Search for the cell housing the specified text and yield its (x, y) center coordinate. 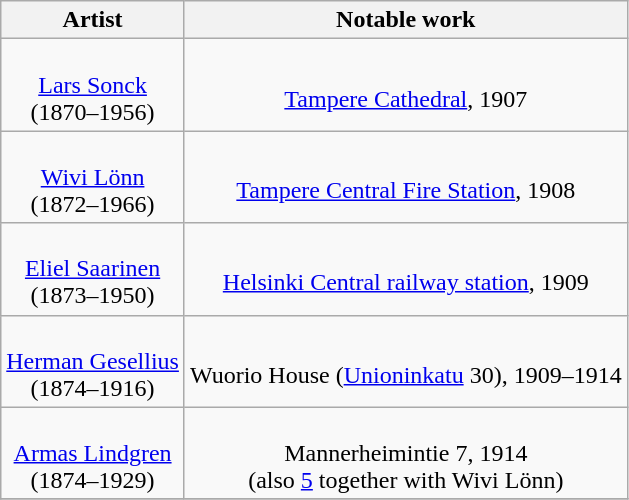
Artist (93, 20)
Wivi Lönn(1872–1966) (93, 177)
Eliel Saarinen(1873–1950) (93, 269)
Lars Sonck(1870–1956) (93, 85)
Wuorio House (Unioninkatu 30), 1909–1914 (406, 361)
Armas Lindgren(1874–1929) (93, 453)
Helsinki Central railway station, 1909 (406, 269)
Notable work (406, 20)
Tampere Cathedral, 1907 (406, 85)
Herman Gesellius(1874–1916) (93, 361)
Tampere Central Fire Station, 1908 (406, 177)
Mannerheimintie 7, 1914(also 5 together with Wivi Lönn) (406, 453)
